Determine the [x, y] coordinate at the center of the cell enclosing the given text.  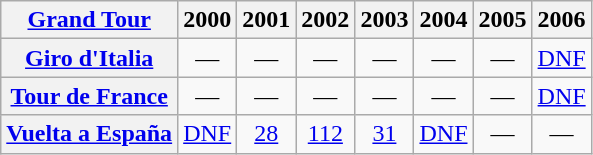
112 [326, 134]
Tour de France [90, 96]
2001 [266, 20]
2004 [444, 20]
28 [266, 134]
2002 [326, 20]
31 [384, 134]
2005 [502, 20]
2006 [562, 20]
Grand Tour [90, 20]
2003 [384, 20]
Giro d'Italia [90, 58]
2000 [208, 20]
Vuelta a España [90, 134]
